Extract the (X, Y) coordinate from the center of the cell holding the provided text.  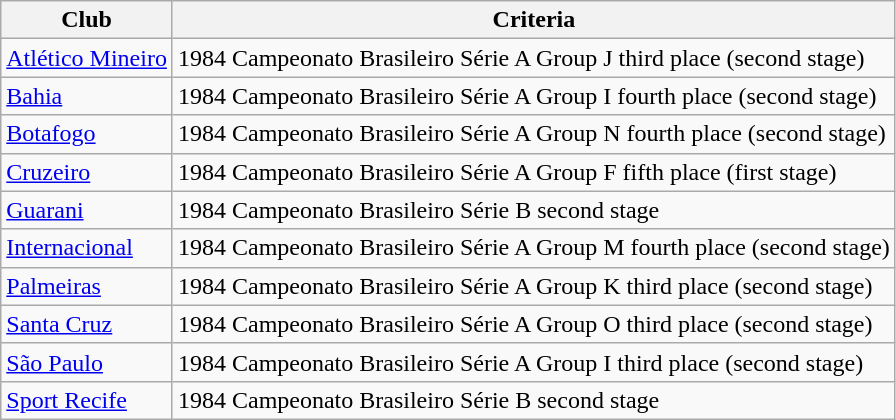
Santa Cruz (87, 324)
1984 Campeonato Brasileiro Série A Group O third place (second stage) (534, 324)
1984 Campeonato Brasileiro Série A Group N fourth place (second stage) (534, 134)
1984 Campeonato Brasileiro Série A Group M fourth place (second stage) (534, 248)
Cruzeiro (87, 172)
1984 Campeonato Brasileiro Série A Group I third place (second stage) (534, 362)
Guarani (87, 210)
1984 Campeonato Brasileiro Série A Group K third place (second stage) (534, 286)
Palmeiras (87, 286)
São Paulo (87, 362)
1984 Campeonato Brasileiro Série A Group I fourth place (second stage) (534, 96)
Sport Recife (87, 400)
1984 Campeonato Brasileiro Série A Group F fifth place (first stage) (534, 172)
Club (87, 20)
1984 Campeonato Brasileiro Série A Group J third place (second stage) (534, 58)
Botafogo (87, 134)
Criteria (534, 20)
Bahia (87, 96)
Internacional (87, 248)
Atlético Mineiro (87, 58)
